Pinpoint the cell where the given text exists, returning its (x, y) midpoint coordinate. 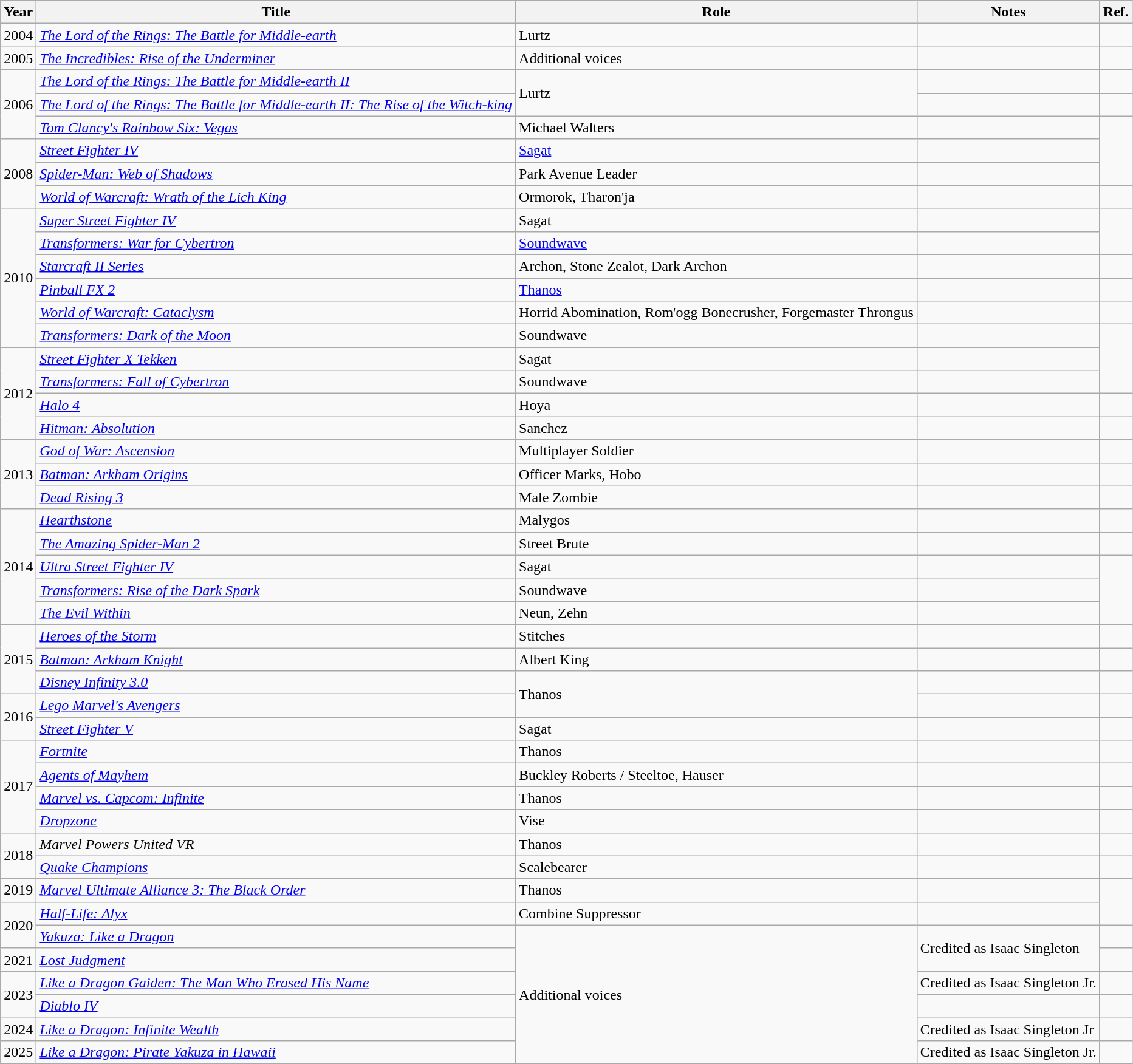
The Incredibles: Rise of the Underminer (276, 58)
Transformers: Rise of the Dark Spark (276, 590)
2021 (18, 960)
2012 (18, 394)
Credited as Isaac Singleton (1008, 948)
Halo 4 (276, 405)
Ormorok, Tharon'ja (717, 197)
Albert King (717, 659)
Batman: Arkham Knight (276, 659)
Batman: Arkham Origins (276, 474)
2014 (18, 567)
Buckley Roberts / Steeltoe, Hauser (717, 775)
Stitches (717, 636)
2017 (18, 786)
Role (717, 12)
Like a Dragon: Pirate Yakuza in Hawaii (276, 1052)
Credited as Isaac Singleton Jr (1008, 1029)
World of Warcraft: Wrath of the Lich King (276, 197)
2020 (18, 925)
Pinball FX 2 (276, 290)
Transformers: Dark of the Moon (276, 336)
Ultra Street Fighter IV (276, 567)
Scalebearer (717, 867)
God of War: Ascension (276, 451)
The Amazing Spider-Man 2 (276, 544)
Park Avenue Leader (717, 174)
Fortnite (276, 752)
2015 (18, 659)
2018 (18, 856)
Marvel Ultimate Alliance 3: The Black Order (276, 890)
Officer Marks, Hobo (717, 474)
Spider-Man: Web of Shadows (276, 174)
Heroes of the Storm (276, 636)
Transformers: War for Cybertron (276, 243)
Neun, Zehn (717, 613)
2004 (18, 35)
Quake Champions (276, 867)
Disney Infinity 3.0 (276, 683)
2013 (18, 474)
Vise (717, 821)
Lost Judgment (276, 960)
Street Fighter IV (276, 151)
Title (276, 12)
Marvel Powers United VR (276, 844)
The Lord of the Rings: The Battle for Middle-earth II (276, 81)
2025 (18, 1052)
2024 (18, 1029)
Hearthstone (276, 520)
Yakuza: Like a Dragon (276, 936)
The Evil Within (276, 613)
2016 (18, 717)
Male Zombie (717, 497)
Sanchez (717, 428)
2019 (18, 890)
Lego Marvel's Avengers (276, 706)
Dropzone (276, 821)
Dead Rising 3 (276, 497)
Hoya (717, 405)
2023 (18, 994)
World of Warcraft: Cataclysm (276, 313)
Notes (1008, 12)
2006 (18, 104)
2008 (18, 174)
The Lord of the Rings: The Battle for Middle-earth (276, 35)
Street Brute (717, 544)
Street Fighter X Tekken (276, 359)
Hitman: Absolution (276, 428)
Like a Dragon: Infinite Wealth (276, 1029)
Horrid Abomination, Rom'ogg Bonecrusher, Forgemaster Throngus (717, 313)
Super Street Fighter IV (276, 220)
Multiplayer Soldier (717, 451)
2010 (18, 278)
Transformers: Fall of Cybertron (276, 382)
Malygos (717, 520)
Like a Dragon Gaiden: The Man Who Erased His Name (276, 983)
Agents of Mayhem (276, 775)
Diablo IV (276, 1006)
Archon, Stone Zealot, Dark Archon (717, 266)
Starcraft II Series (276, 266)
Ref. (1115, 12)
Half-Life: Alyx (276, 913)
Year (18, 12)
The Lord of the Rings: The Battle for Middle-earth II: The Rise of the Witch-king (276, 104)
Michael Walters (717, 128)
Marvel vs. Capcom: Infinite (276, 798)
Street Fighter V (276, 729)
2005 (18, 58)
Tom Clancy's Rainbow Six: Vegas (276, 128)
Combine Suppressor (717, 913)
